Provide the (X, Y) coordinate of the cell's center where the given text is located.  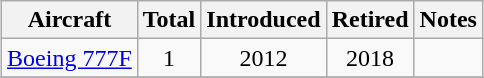
Introduced (264, 20)
Boeing 777F (70, 58)
Total (169, 20)
Aircraft (70, 20)
2018 (370, 58)
Notes (448, 20)
Retired (370, 20)
2012 (264, 58)
1 (169, 58)
